Determine the (x, y) coordinate at the center of the cell enclosing the given text.  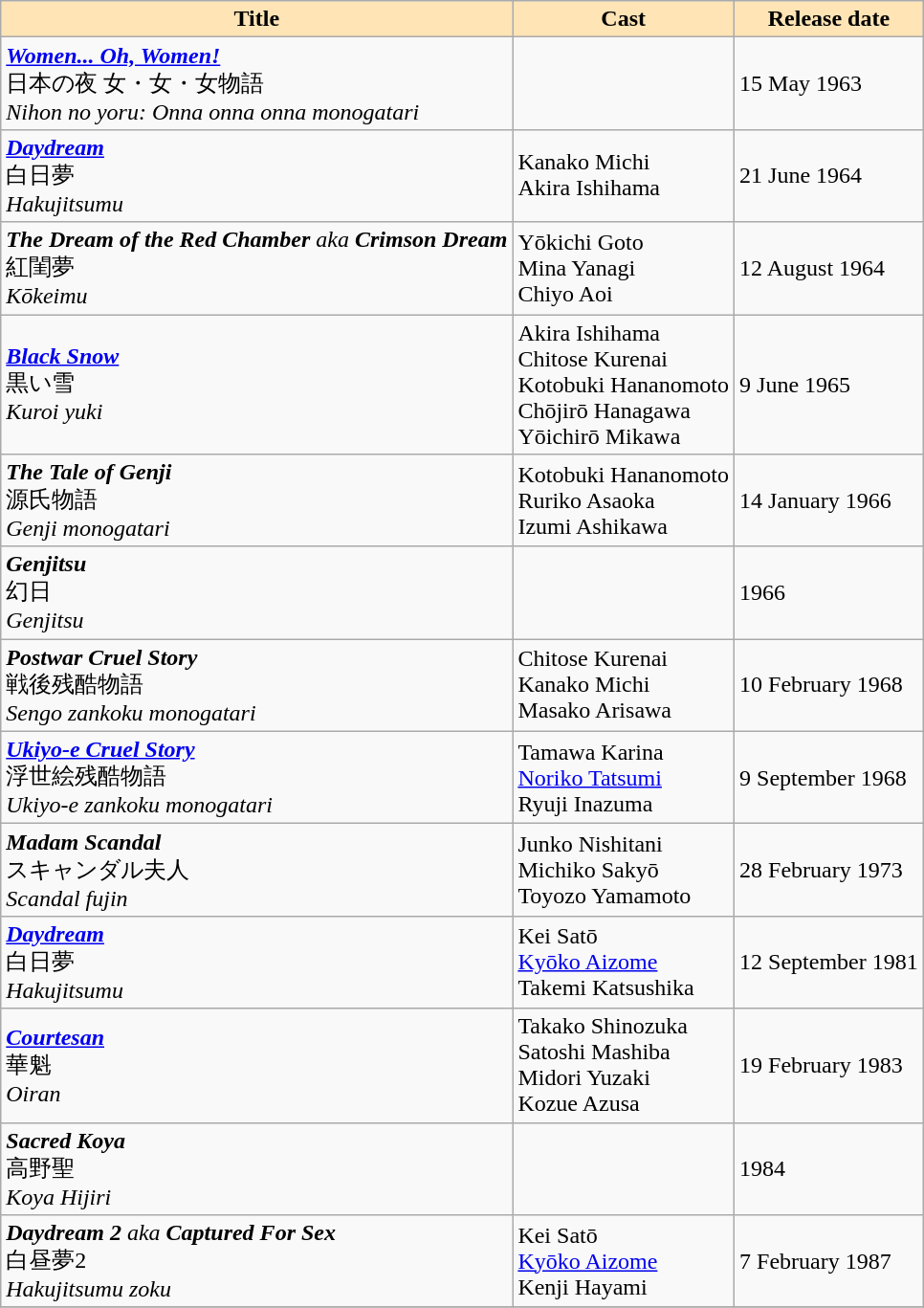
Tamawa KarinaNoriko TatsumiRyuji Inazuma (624, 777)
Genjitsu幻日Genjitsu (256, 593)
14 January 1966 (829, 501)
1984 (829, 1169)
19 February 1983 (829, 1066)
Courtesan華魁Oiran (256, 1066)
7 February 1987 (829, 1261)
12 August 1964 (829, 268)
1966 (829, 593)
12 September 1981 (829, 963)
Akira IshihamaChitose KurenaiKotobuki HananomotoChōjirō HanagawaYōichirō Mikawa (624, 384)
Black Snow黒い雪Kuroi yuki (256, 384)
Takako ShinozukaSatoshi MashibaMidori YuzakiKozue Azusa (624, 1066)
10 February 1968 (829, 685)
9 September 1968 (829, 777)
15 May 1963 (829, 84)
Junko NishitaniMichiko SakyōToyozo Yamamoto (624, 871)
Release date (829, 19)
Title (256, 19)
Postwar Cruel Story戦後残酷物語Sengo zankoku monogatari (256, 685)
21 June 1964 (829, 176)
28 February 1973 (829, 871)
Chitose KurenaiKanako MichiMasako Arisawa (624, 685)
Kotobuki HananomotoRuriko AsaokaIzumi Ashikawa (624, 501)
The Dream of the Red Chamber aka Crimson Dream紅閨夢Kōkeimu (256, 268)
Kei SatōKyōko AizomeTakemi Katsushika (624, 963)
Sacred Koya高野聖Koya Hijiri (256, 1169)
Madam Scandalスキャンダル夫人Scandal fujin (256, 871)
The Tale of Genji源氏物語Genji monogatari (256, 501)
Yōkichi GotoMina YanagiChiyo Aoi (624, 268)
Daydream 2 aka Captured For Sex白昼夢2Hakujitsumu zoku (256, 1261)
Kanako MichiAkira Ishihama (624, 176)
Kei SatōKyōko AizomeKenji Hayami (624, 1261)
Cast (624, 19)
Women... Oh, Women!日本の夜 女・女・女物語Nihon no yoru: Onna onna onna monogatari (256, 84)
9 June 1965 (829, 384)
Ukiyo-e Cruel Story浮世絵残酷物語Ukiyo-e zankoku monogatari (256, 777)
